Extract the [x, y] coordinate from the center of the cell holding the provided text.  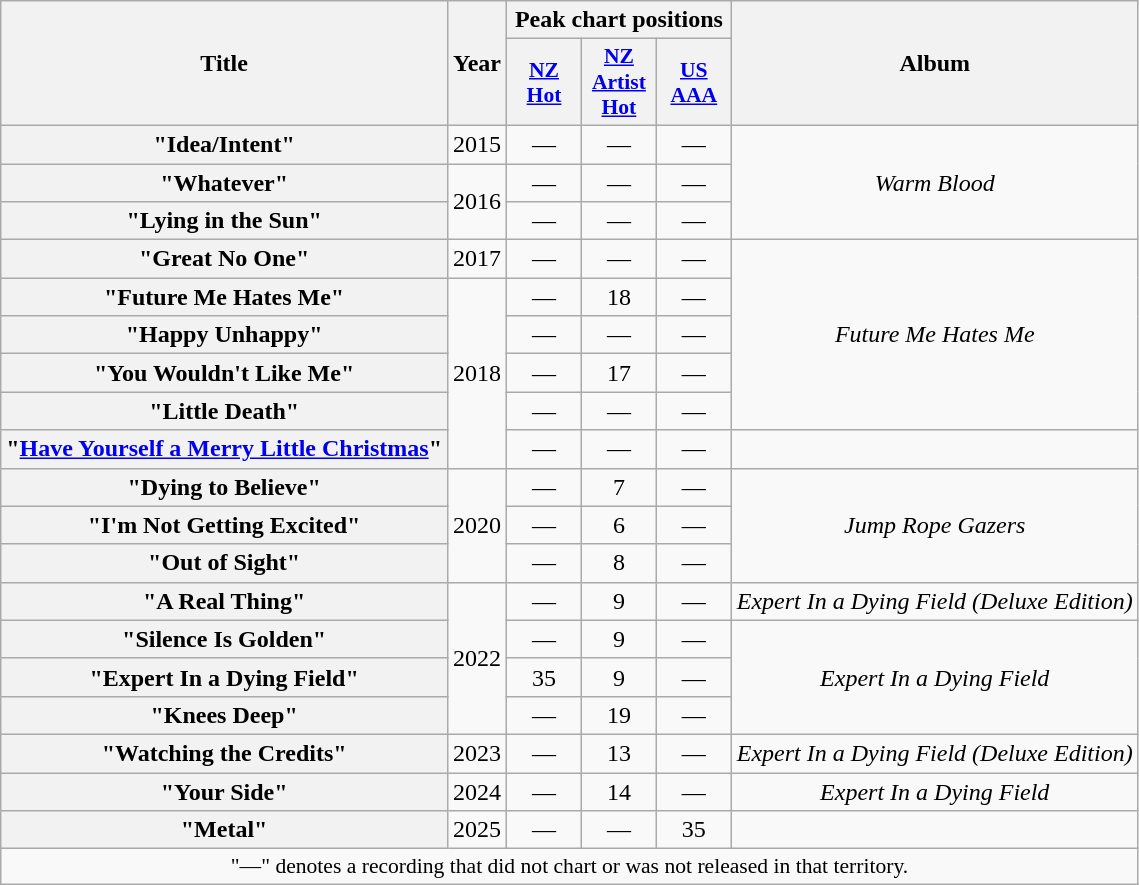
"Silence Is Golden" [224, 639]
Title [224, 64]
"Whatever" [224, 183]
"Expert In a Dying Field" [224, 677]
"Your Side" [224, 791]
"Watching the Credits" [224, 753]
"Future Me Hates Me" [224, 297]
Warm Blood [934, 182]
13 [618, 753]
8 [618, 563]
Peak chart positions [620, 20]
2023 [476, 753]
NZHot [544, 82]
"Knees Deep" [224, 715]
Jump Rope Gazers [934, 525]
"You Wouldn't Like Me" [224, 373]
2020 [476, 525]
"I'm Not Getting Excited" [224, 525]
"Great No One" [224, 259]
19 [618, 715]
2018 [476, 373]
"Dying to Believe" [224, 487]
2017 [476, 259]
2025 [476, 830]
2015 [476, 144]
17 [618, 373]
"Lying in the Sun" [224, 221]
Future Me Hates Me [934, 335]
"Out of Sight" [224, 563]
"Metal" [224, 830]
6 [618, 525]
Year [476, 64]
14 [618, 791]
US AAA [694, 82]
"Idea/Intent" [224, 144]
"Have Yourself a Merry Little Christmas" [224, 449]
"—" denotes a recording that did not chart or was not released in that territory. [570, 867]
Album [934, 64]
"Little Death" [224, 411]
7 [618, 487]
"Happy Unhappy" [224, 335]
18 [618, 297]
2022 [476, 658]
2024 [476, 791]
2016 [476, 202]
NZArtistHot [618, 82]
"A Real Thing" [224, 601]
